Find where the given text appears and provide that cell's center as [x, y] coordinate. 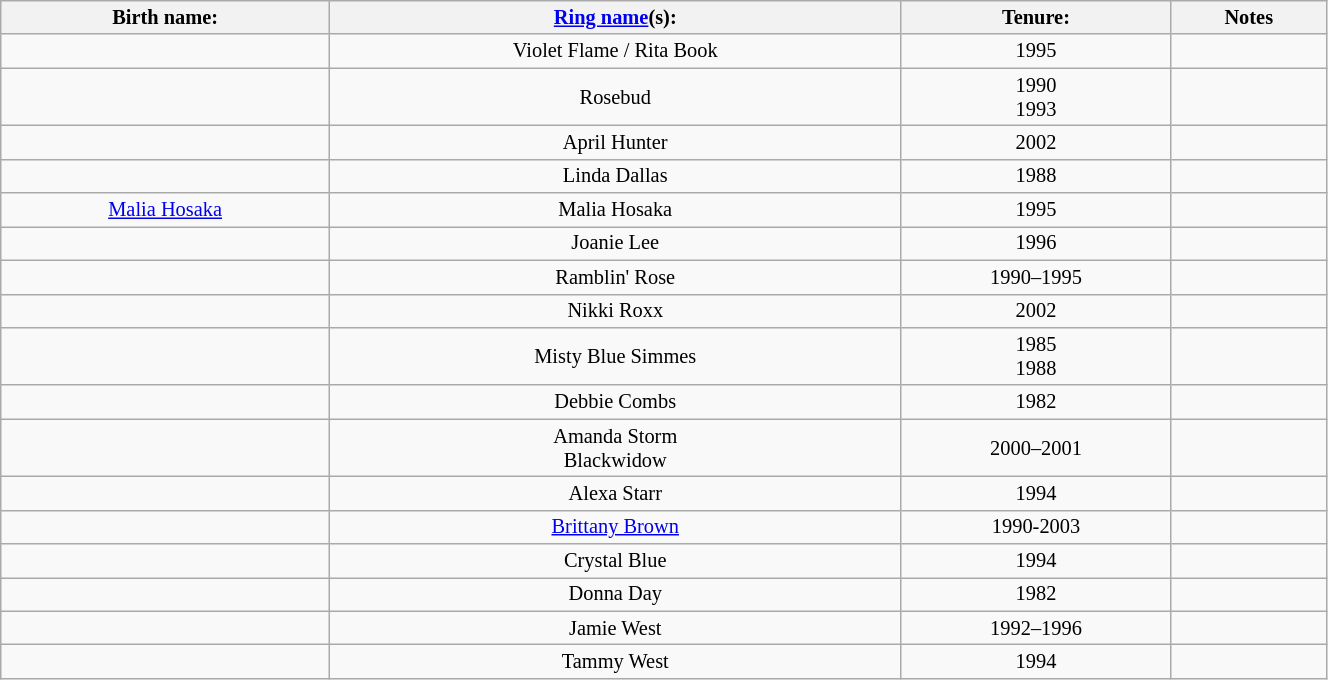
Nikki Roxx [616, 311]
Debbie Combs [616, 402]
2000–2001 [1036, 448]
19851988 [1036, 356]
Birth name: [166, 17]
19901993 [1036, 97]
Linda Dallas [616, 176]
Notes [1248, 17]
1988 [1036, 176]
Tammy West [616, 661]
April Hunter [616, 142]
Joanie Lee [616, 243]
Tenure: [1036, 17]
Rosebud [616, 97]
Alexa Starr [616, 493]
Ramblin' Rose [616, 277]
Amanda StormBlackwidow [616, 448]
1996 [1036, 243]
Donna Day [616, 594]
Misty Blue Simmes [616, 356]
1992–1996 [1036, 628]
Jamie West [616, 628]
Brittany Brown [616, 527]
Crystal Blue [616, 561]
1990-2003 [1036, 527]
1990–1995 [1036, 277]
Violet Flame / Rita Book [616, 51]
Ring name(s): [616, 17]
